Pinpoint the cell where the given text exists, returning its [x, y] midpoint coordinate. 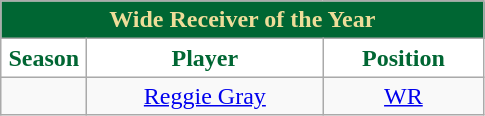
WR [404, 96]
Position [404, 58]
Player [205, 58]
Wide Receiver of the Year [242, 20]
Reggie Gray [205, 96]
Season [44, 58]
